Search for the cell housing the specified text and yield its [x, y] center coordinate. 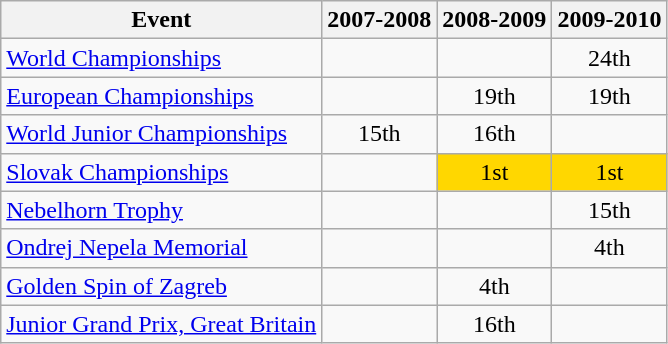
2009-2010 [610, 20]
World Junior Championships [162, 134]
Junior Grand Prix, Great Britain [162, 324]
2008-2009 [494, 20]
World Championships [162, 58]
Golden Spin of Zagreb [162, 286]
European Championships [162, 96]
2007-2008 [380, 20]
Nebelhorn Trophy [162, 210]
Ondrej Nepela Memorial [162, 248]
Slovak Championships [162, 172]
24th [610, 58]
Event [162, 20]
